Determine the [X, Y] coordinate at the center of the cell enclosing the given text.  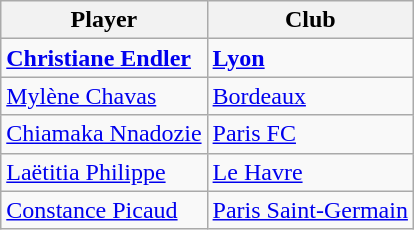
Chiamaka Nnadozie [104, 134]
Player [104, 20]
Mylène Chavas [104, 96]
Paris FC [310, 134]
Laëtitia Philippe [104, 172]
Le Havre [310, 172]
Club [310, 20]
Paris Saint-Germain [310, 210]
Lyon [310, 58]
Bordeaux [310, 96]
Christiane Endler [104, 58]
Constance Picaud [104, 210]
